Extract the [X, Y] coordinate from the center of the cell holding the provided text.  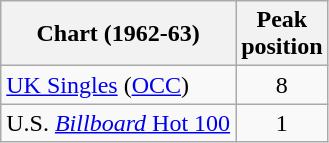
1 [282, 123]
UK Singles (OCC) [118, 85]
8 [282, 85]
Chart (1962-63) [118, 34]
U.S. Billboard Hot 100 [118, 123]
Peakposition [282, 34]
